From the cell containing the given text, extract its center point as (x, y) coordinate. 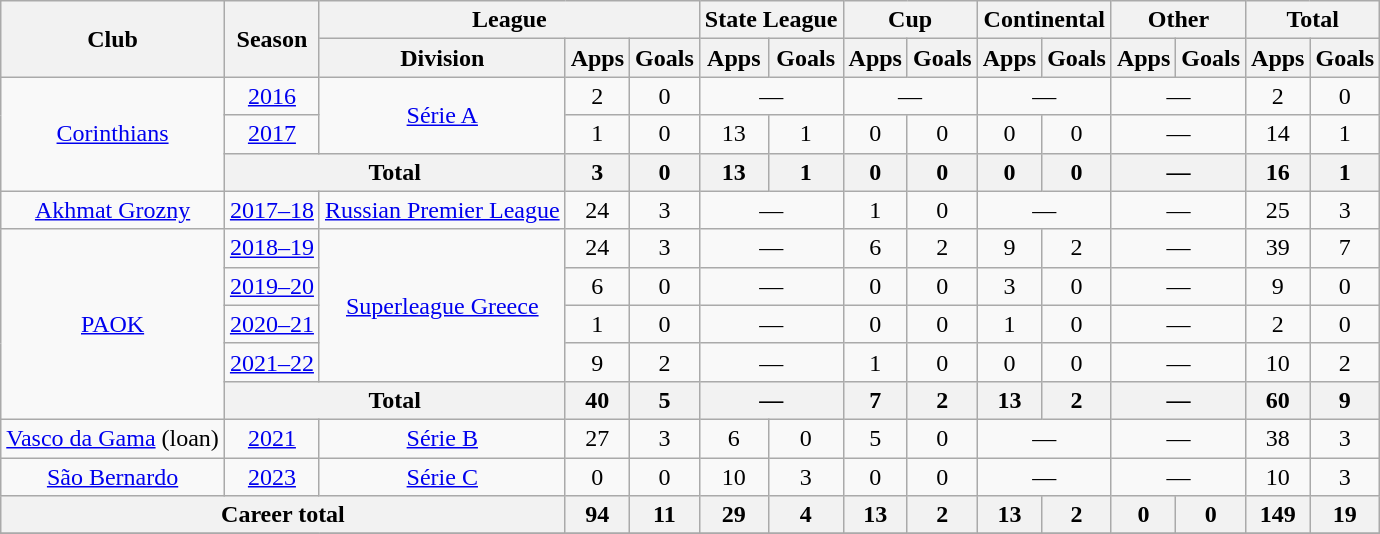
São Bernardo (113, 477)
2019–20 (272, 286)
40 (597, 400)
2021–22 (272, 362)
Série C (442, 477)
Cup (910, 20)
PAOK (113, 324)
4 (806, 515)
2017–18 (272, 210)
39 (1278, 248)
14 (1278, 134)
149 (1278, 515)
Superleague Greece (442, 305)
Other (1178, 20)
38 (1278, 438)
Vasco da Gama (loan) (113, 438)
Continental (1044, 20)
94 (597, 515)
Akhmat Grozny (113, 210)
25 (1278, 210)
League (509, 20)
State League (771, 20)
Career total (283, 515)
Corinthians (113, 134)
Série B (442, 438)
Season (272, 39)
Série A (442, 115)
2017 (272, 134)
60 (1278, 400)
16 (1278, 172)
Division (442, 58)
Club (113, 39)
29 (734, 515)
19 (1345, 515)
2020–21 (272, 324)
2023 (272, 477)
Russian Premier League (442, 210)
2021 (272, 438)
11 (665, 515)
27 (597, 438)
2016 (272, 96)
2018–19 (272, 248)
